Find where the given text appears and provide that cell's center as (X, Y) coordinate. 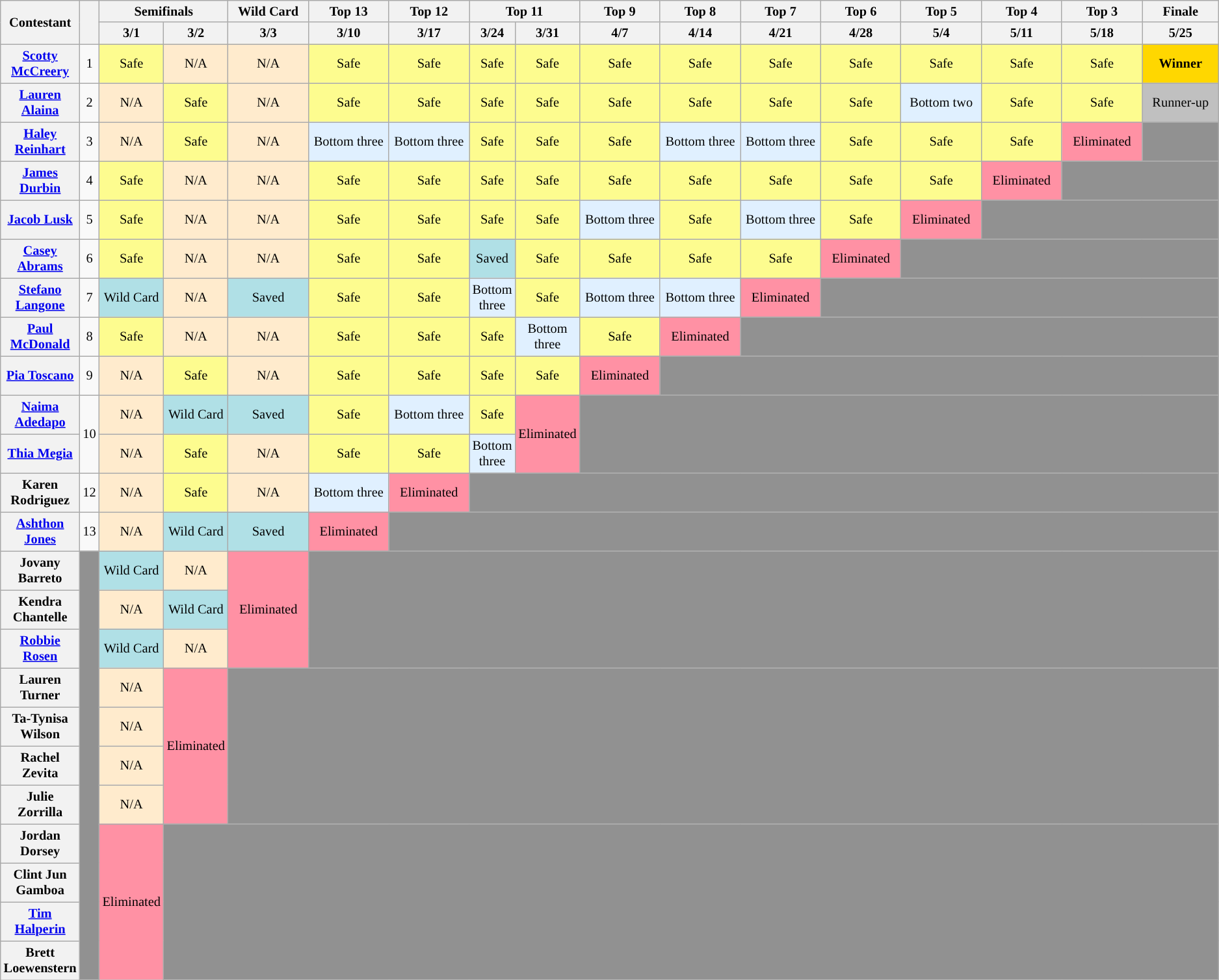
Julie Zorrilla (40, 805)
4/28 (861, 33)
5/11 (1022, 33)
Top 6 (861, 11)
Semifinals (164, 11)
6 (90, 259)
3 (90, 142)
5 (90, 220)
4/14 (700, 33)
Ashthon Jones (40, 532)
Jordan Dorsey (40, 844)
Naima Adedapo (40, 415)
Robbie Rosen (40, 649)
Karen Rodriguez (40, 493)
12 (90, 493)
3/17 (429, 33)
13 (90, 532)
Top 11 (525, 11)
4/21 (781, 33)
Top 9 (620, 11)
Top 5 (941, 11)
Kendra Chantelle (40, 610)
Winner (1181, 64)
3/2 (196, 33)
Contestant (40, 22)
Brett Loewenstern (40, 961)
Lauren Turner (40, 688)
Thia Megia (40, 454)
5/25 (1181, 33)
Casey Abrams (40, 259)
8 (90, 337)
Finale (1181, 11)
Scotty McCreery (40, 64)
Stefano Langone (40, 298)
3/31 (547, 33)
James Durbin (40, 181)
2 (90, 103)
7 (90, 298)
3/1 (131, 33)
Clint Jun Gamboa (40, 883)
Lauren Alaina (40, 103)
3/24 (493, 33)
3/10 (348, 33)
Paul McDonald (40, 337)
Top 12 (429, 11)
3/3 (269, 33)
9 (90, 376)
10 (90, 434)
Runner-up (1181, 103)
Haley Reinhart (40, 142)
Bottom two (941, 103)
Top 4 (1022, 11)
Ta-Tynisa Wilson (40, 727)
Tim Halperin (40, 922)
Top 13 (348, 11)
Pia Toscano (40, 376)
4/7 (620, 33)
Jovany Barreto (40, 571)
5/4 (941, 33)
1 (90, 64)
5/18 (1102, 33)
Rachel Zevita (40, 766)
Jacob Lusk (40, 220)
Top 7 (781, 11)
Top 3 (1102, 11)
4 (90, 181)
Top 8 (700, 11)
